Identify which cell holds the provided text, then report its [x, y] central coordinate. 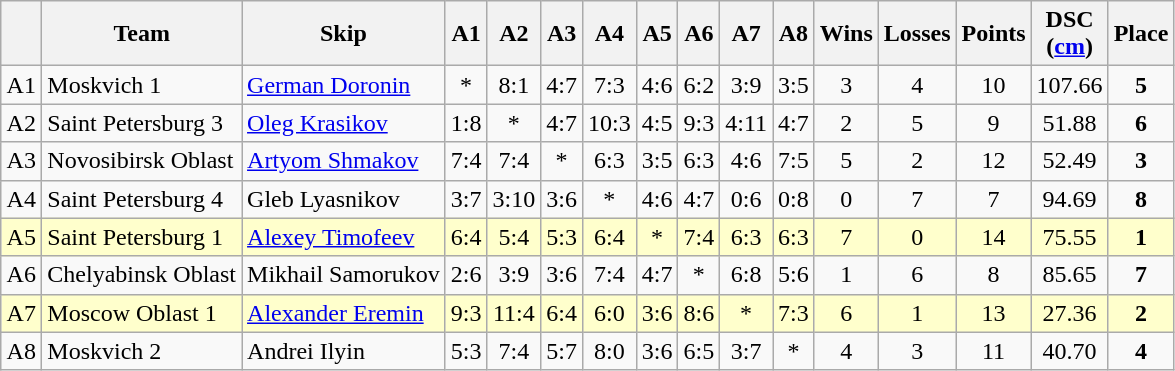
Alexey Timofeev [344, 237]
52.49 [1070, 161]
107.66 [1070, 85]
0:6 [746, 199]
2:6 [466, 275]
27.36 [1070, 313]
6:2 [699, 85]
Moscow Oblast 1 [142, 313]
8:6 [699, 313]
85.65 [1070, 275]
14 [994, 237]
Wins [846, 34]
Points [994, 34]
Saint Petersburg 4 [142, 199]
75.55 [1070, 237]
3:10 [514, 199]
11:4 [514, 313]
Andrei Ilyin [344, 351]
40.70 [1070, 351]
51.88 [1070, 123]
1:8 [466, 123]
DSC (cm) [1070, 34]
6:5 [699, 351]
4:11 [746, 123]
Team [142, 34]
Gleb Lyasnikov [344, 199]
8:0 [609, 351]
Losses [917, 34]
6:0 [609, 313]
4:5 [657, 123]
10 [994, 85]
9 [994, 123]
Moskvich 2 [142, 351]
Novosibirsk Oblast [142, 161]
8:1 [514, 85]
0:8 [794, 199]
Saint Petersburg 3 [142, 123]
Oleg Krasikov [344, 123]
5:4 [514, 237]
Artyom Shmakov [344, 161]
94.69 [1070, 199]
Alexander Eremin [344, 313]
Moskvich 1 [142, 85]
7:5 [794, 161]
11 [994, 351]
Mikhail Samorukov [344, 275]
12 [994, 161]
Place [1141, 34]
6:8 [746, 275]
10:3 [609, 123]
German Doronin [344, 85]
Saint Petersburg 1 [142, 237]
Skip [344, 34]
5:7 [562, 351]
13 [994, 313]
5:6 [794, 275]
Chelyabinsk Oblast [142, 275]
